Capture the cell that displays the provided text and extract its (X, Y) central coordinate. 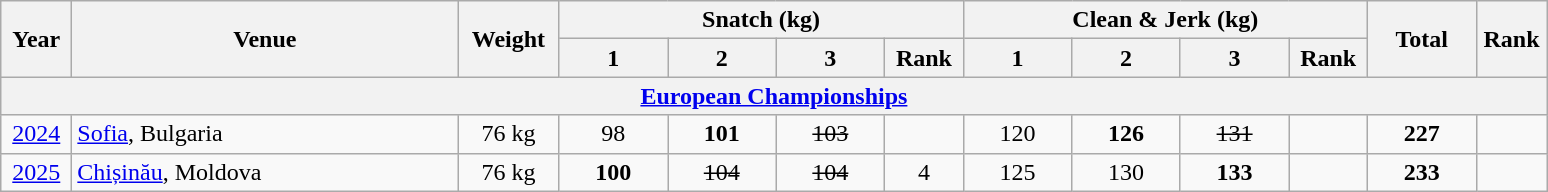
Clean & Jerk (kg) (1165, 20)
Sofia, Bulgaria (265, 134)
Venue (265, 39)
Weight (508, 39)
130 (1126, 172)
120 (1018, 134)
Year (36, 39)
227 (1422, 134)
101 (722, 134)
Snatch (kg) (761, 20)
98 (614, 134)
4 (924, 172)
126 (1126, 134)
Chișinău, Moldova (265, 172)
133 (1234, 172)
125 (1018, 172)
European Championships (774, 96)
233 (1422, 172)
100 (614, 172)
2025 (36, 172)
Total (1422, 39)
2024 (36, 134)
131 (1234, 134)
103 (830, 134)
